Determine the [X, Y] coordinate at the center of the cell enclosing the given text.  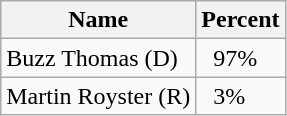
3% [240, 96]
Martin Royster (R) [98, 96]
97% [240, 58]
Percent [240, 20]
Buzz Thomas (D) [98, 58]
Name [98, 20]
